Output the [x, y] coordinate of the center of the cell containing the given text.  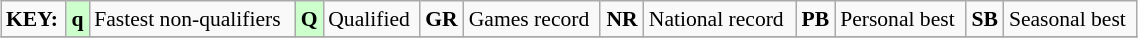
q [78, 19]
Games record [532, 19]
National record [720, 19]
Fastest non-qualifiers [192, 19]
SB [985, 19]
NR [622, 19]
PB [816, 19]
Q [309, 19]
GR [442, 19]
Seasonal best [1070, 19]
KEY: [34, 19]
Qualified [371, 19]
Personal best [900, 19]
